Output the [x, y] coordinate of the center of the cell containing the given text.  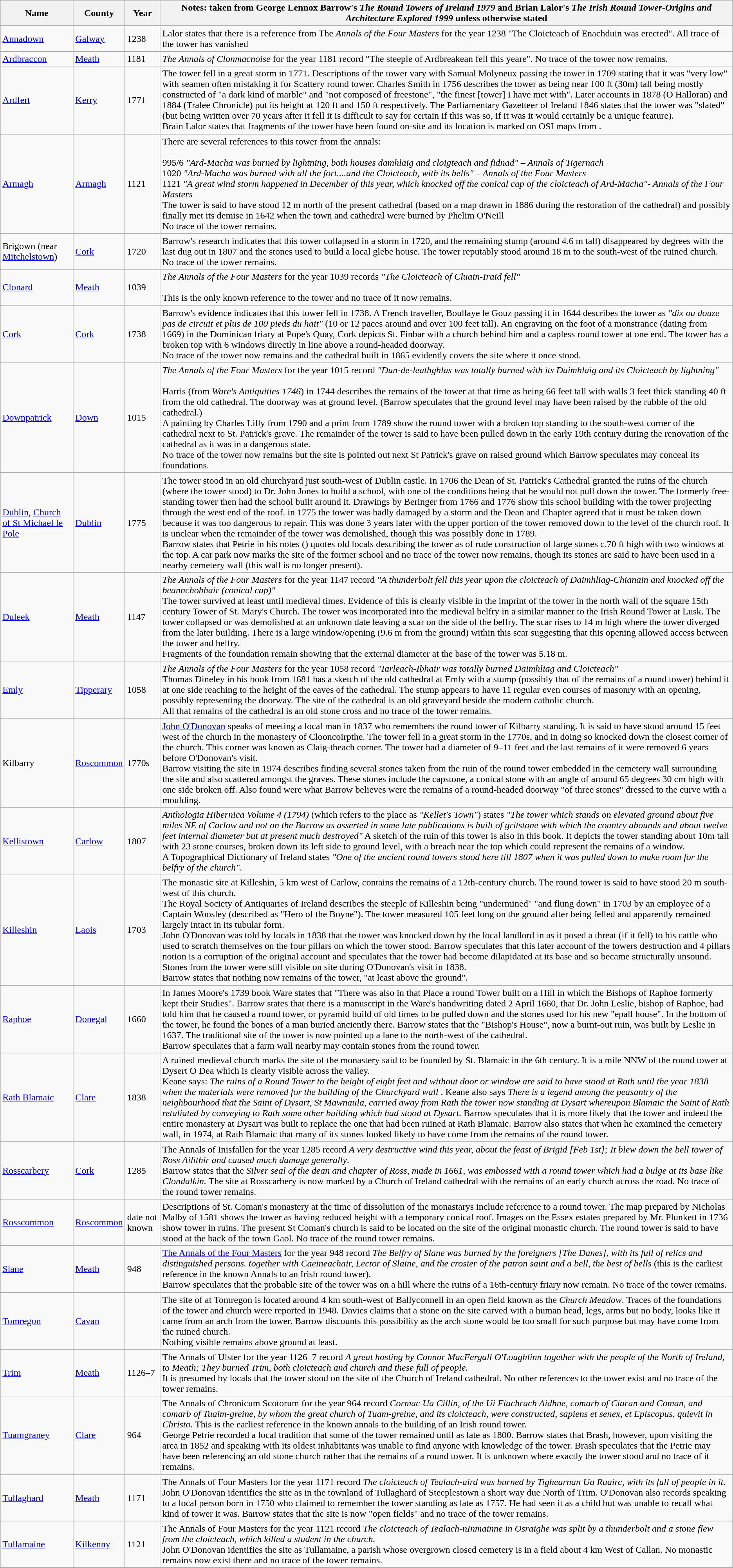
Carlow [99, 841]
Emly [37, 690]
1775 [143, 522]
Name [37, 13]
Kilkenny [99, 1545]
Kilbarry [37, 763]
Ardbraccon [37, 59]
Galway [99, 38]
date not known [143, 1223]
1807 [143, 841]
1126–7 [143, 1373]
Down [99, 417]
Kellistown [37, 841]
Annadown [37, 38]
Tullamaine [37, 1545]
Killeshin [37, 930]
1058 [143, 690]
1720 [143, 251]
County [99, 13]
1838 [143, 1097]
Cavan [99, 1321]
Ardfert [37, 100]
948 [143, 1269]
Tuamgraney [37, 1435]
Raphoe [37, 1019]
1015 [143, 417]
1738 [143, 334]
Dublin, Church of St Michael le Pole [37, 522]
Dublin [99, 522]
1285 [143, 1171]
Duleek [37, 616]
1171 [143, 1498]
1771 [143, 100]
1660 [143, 1019]
Slane [37, 1269]
Kerry [99, 100]
The Annals of Clonmacnoise for the year 1181 record "The steeple of Ardbreakean fell this yeare". No trace of the tower now remains. [446, 59]
1238 [143, 38]
Tullaghard [37, 1498]
Tipperary [99, 690]
Year [143, 13]
Rosscarbery [37, 1171]
1703 [143, 930]
Tomregon [37, 1321]
Rosscommon [37, 1223]
1181 [143, 59]
Clonard [37, 287]
1770s [143, 763]
Donegal [99, 1019]
Brigown (near Mitchelstown) [37, 251]
Downpatrick [37, 417]
964 [143, 1435]
Rath Blamaic [37, 1097]
1039 [143, 287]
Laois [99, 930]
Trim [37, 1373]
1147 [143, 616]
